Pinpoint the cell where the given text exists, returning its [X, Y] midpoint coordinate. 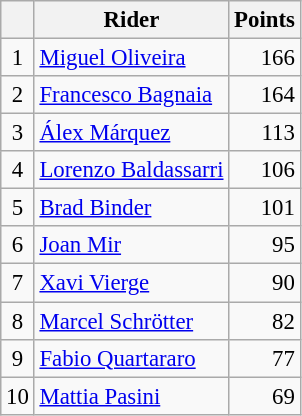
113 [264, 133]
7 [18, 283]
Mattia Pasini [132, 396]
166 [264, 58]
6 [18, 245]
164 [264, 95]
2 [18, 95]
95 [264, 245]
Joan Mir [132, 245]
106 [264, 170]
1 [18, 58]
5 [18, 208]
Fabio Quartararo [132, 358]
8 [18, 321]
77 [264, 358]
3 [18, 133]
101 [264, 208]
10 [18, 396]
Xavi Vierge [132, 283]
Lorenzo Baldassarri [132, 170]
Álex Márquez [132, 133]
Miguel Oliveira [132, 58]
Points [264, 20]
82 [264, 321]
90 [264, 283]
Brad Binder [132, 208]
Francesco Bagnaia [132, 95]
4 [18, 170]
69 [264, 396]
Marcel Schrötter [132, 321]
Rider [132, 20]
9 [18, 358]
